Extract the (X, Y) coordinate from the center of the cell holding the provided text.  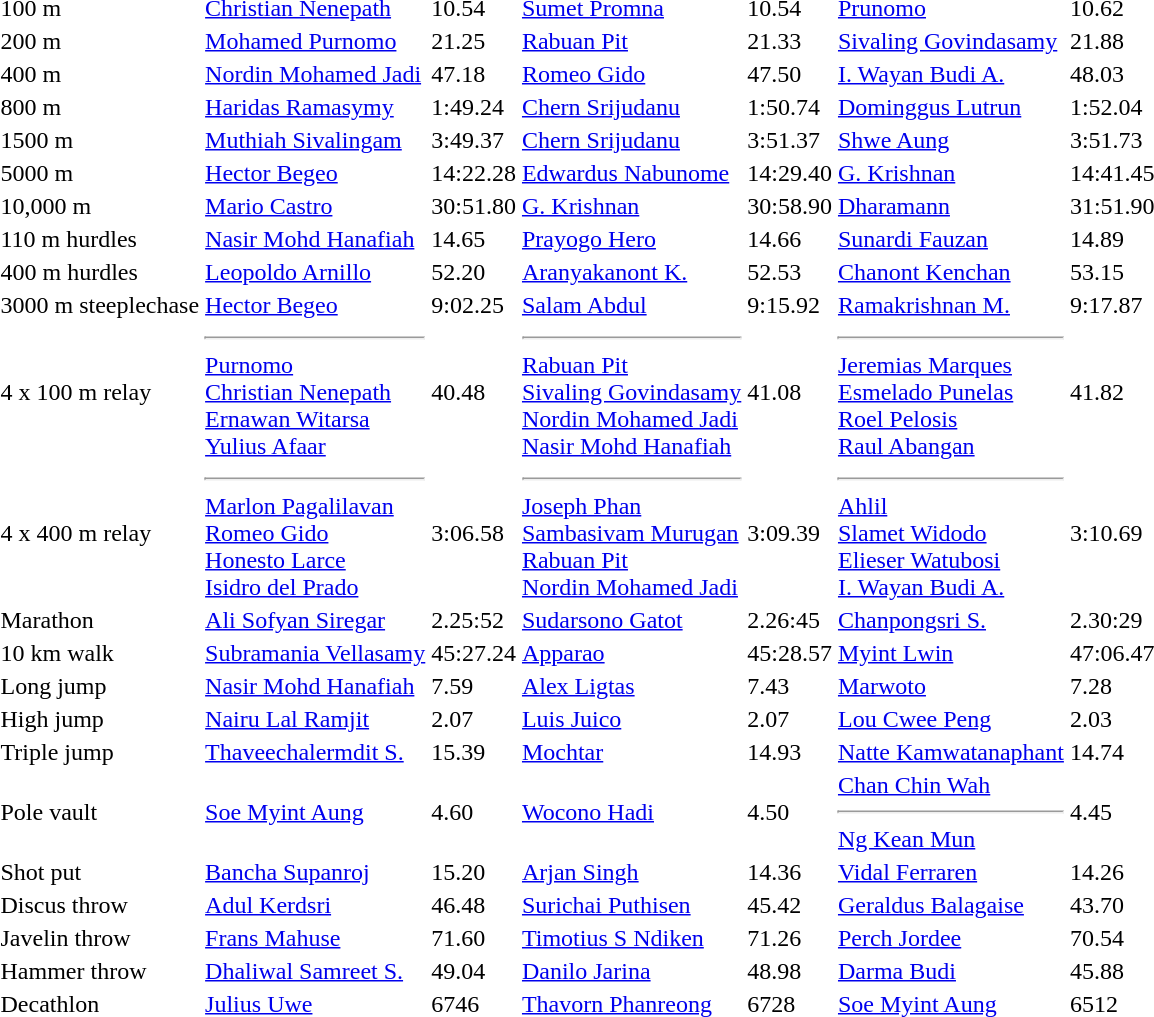
Apparao (631, 653)
Mochtar (631, 752)
21.25 (474, 41)
Haridas Ramasymy (316, 107)
Chanpongsri S. (950, 620)
Marlon PagalilavanRomeo GidoHonesto LarceIsidro del Prado (316, 533)
Arjan Singh (631, 872)
Luis Juico (631, 719)
Danilo Jarina (631, 971)
7.43 (790, 686)
1:49.24 (474, 107)
52.20 (474, 272)
I. Wayan Budi A. (950, 74)
45.42 (790, 905)
14:22.28 (474, 173)
Darma Budi (950, 971)
Nordin Mohamed Jadi (316, 74)
Geraldus Balagaise (950, 905)
PurnomoChristian NenepathErnawan WitarsaYulius Afaar (316, 392)
Sivaling Govindasamy (950, 41)
Prayogo Hero (631, 239)
9:02.25 (474, 305)
40.48 (474, 392)
Natte Kamwatanaphant (950, 752)
Muthiah Sivalingam (316, 140)
2.25:52 (474, 620)
47.18 (474, 74)
Ali Sofyan Siregar (316, 620)
Dharamann (950, 206)
71.26 (790, 938)
Dhaliwal Samreet S. (316, 971)
Salam Abdul (631, 305)
Dominggus Lutrun (950, 107)
Thaveechalermdit S. (316, 752)
14.66 (790, 239)
7.59 (474, 686)
Frans Mahuse (316, 938)
Romeo Gido (631, 74)
4.50 (790, 812)
14:29.40 (790, 173)
Mario Castro (316, 206)
Timotius S Ndiken (631, 938)
Edwardus Nabunome (631, 173)
Mohamed Purnomo (316, 41)
Rabuan PitSivaling GovindasamyNordin Mohamed JadiNasir Mohd Hanafiah (631, 392)
41.08 (790, 392)
Perch Jordee (950, 938)
Leopoldo Arnillo (316, 272)
Wocono Hadi (631, 812)
21.33 (790, 41)
45:28.57 (790, 653)
Joseph PhanSambasivam MuruganRabuan PitNordin Mohamed Jadi (631, 533)
30:58.90 (790, 206)
2.26:45 (790, 620)
Sunardi Fauzan (950, 239)
Surichai Puthisen (631, 905)
Shwe Aung (950, 140)
46.48 (474, 905)
Nairu Lal Ramjit (316, 719)
1:50.74 (790, 107)
15.20 (474, 872)
47.50 (790, 74)
49.04 (474, 971)
Sudarsono Gatot (631, 620)
14.36 (790, 872)
9:15.92 (790, 305)
45:27.24 (474, 653)
30:51.80 (474, 206)
3:09.39 (790, 533)
14.93 (790, 752)
Soe Myint Aung (316, 812)
Subramania Vellasamy (316, 653)
Chanont Kenchan (950, 272)
14.65 (474, 239)
AhlilSlamet WidodoElieser WatubosiI. Wayan Budi A. (950, 533)
Alex Ligtas (631, 686)
4.60 (474, 812)
Lou Cwee Peng (950, 719)
Ramakrishnan M. (950, 305)
48.98 (790, 971)
Myint Lwin (950, 653)
Jeremias MarquesEsmelado PunelasRoel PelosisRaul Abangan (950, 392)
3:49.37 (474, 140)
Adul Kerdsri (316, 905)
Aranyakanont K. (631, 272)
3:06.58 (474, 533)
3:51.37 (790, 140)
Rabuan Pit (631, 41)
Chan Chin Wah Ng Kean Mun (950, 812)
52.53 (790, 272)
71.60 (474, 938)
Marwoto (950, 686)
Bancha Supanroj (316, 872)
Vidal Ferraren (950, 872)
15.39 (474, 752)
